Extract the [X, Y] coordinate from the center of the cell holding the provided text.  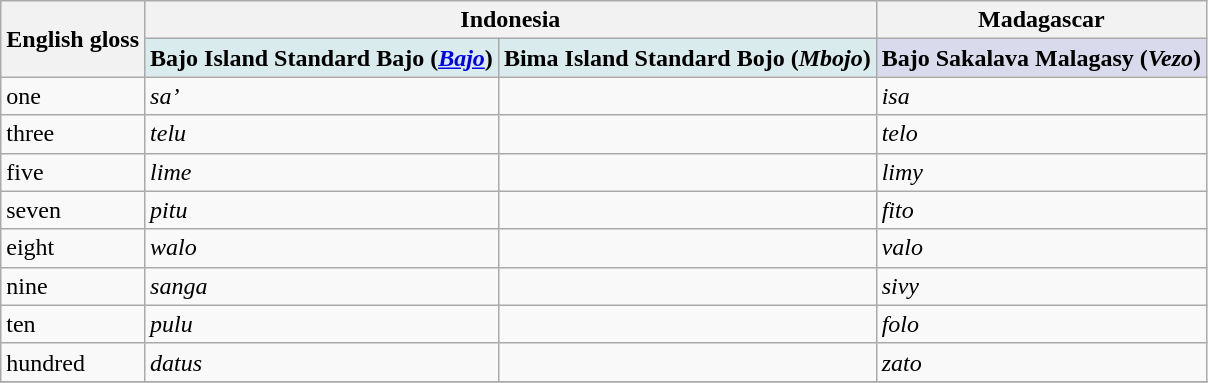
Bima Island Standard Bojo (Mbojo) [687, 58]
seven [73, 210]
eight [73, 248]
valo [1041, 248]
zato [1041, 362]
one [73, 96]
three [73, 134]
English gloss [73, 39]
lime [322, 172]
datus [322, 362]
Bajo Sakalava Malagasy (Vezo) [1041, 58]
telu [322, 134]
sivy [1041, 286]
limy [1041, 172]
hundred [73, 362]
pitu [322, 210]
walo [322, 248]
sanga [322, 286]
folo [1041, 324]
Bajo Island Standard Bajo (Bajo) [322, 58]
telo [1041, 134]
Madagascar [1041, 20]
five [73, 172]
pulu [322, 324]
sa’ [322, 96]
fito [1041, 210]
isa [1041, 96]
ten [73, 324]
Indonesia [511, 20]
nine [73, 286]
